Locate the cell with the specified text and output its [X, Y] center coordinate. 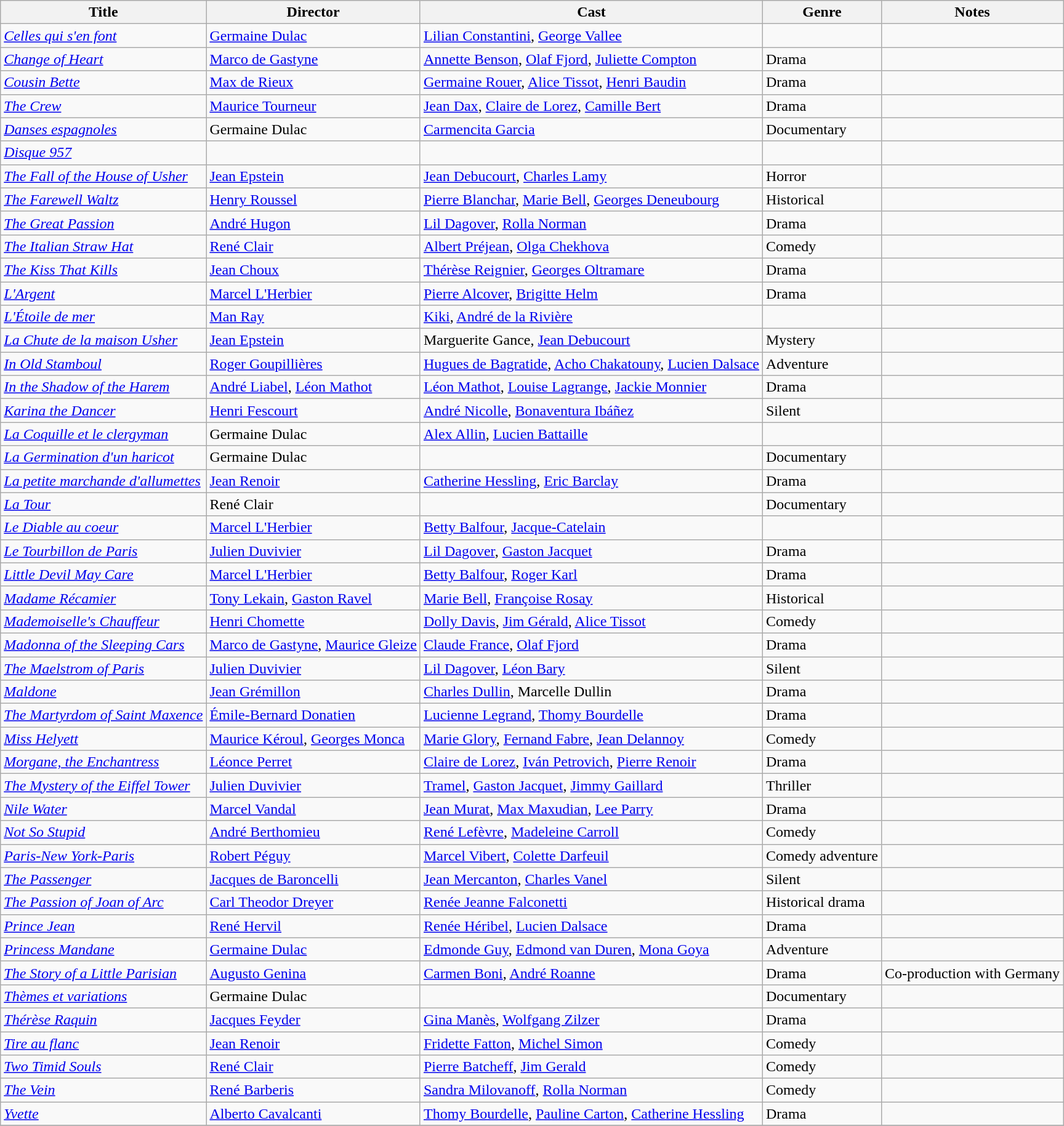
Thèmes et variations [103, 996]
Alex Allin, Lucien Battaille [591, 434]
Historical drama [821, 903]
Celles qui s'en font [103, 36]
Jacques Feyder [313, 1019]
Nile Water [103, 809]
Maurice Tourneur [313, 106]
La Germination d'un haricot [103, 457]
René Lefèvre, Madeleine Carroll [591, 832]
In the Shadow of the Harem [103, 387]
Augusto Genina [313, 973]
Jean Dax, Claire de Lorez, Camille Bert [591, 106]
The Farewell Waltz [103, 199]
Co-production with Germany [972, 973]
Title [103, 12]
Change of Heart [103, 59]
Marie Bell, Françoise Rosay [591, 598]
In Old Stamboul [103, 364]
Morgane, the Enchantress [103, 762]
Lil Dagover, Gaston Jacquet [591, 551]
Alberto Cavalcanti [313, 1114]
La Coquille et le clergyman [103, 434]
The Fall of the House of Usher [103, 176]
Pierre Batcheff, Jim Gerald [591, 1067]
Thérèse Reignier, Georges Oltramare [591, 270]
Comedy adventure [821, 856]
Karina the Dancer [103, 411]
Pierre Blanchar, Marie Bell, Georges Deneubourg [591, 199]
Danses espagnoles [103, 129]
L'Argent [103, 294]
Two Timid Souls [103, 1067]
Cousin Bette [103, 82]
Jean Debucourt, Charles Lamy [591, 176]
Jean Mercanton, Charles Vanel [591, 879]
Charles Dullin, Marcelle Dullin [591, 692]
Albert Préjean, Olga Chekhova [591, 246]
Marguerite Gance, Jean Debucourt [591, 340]
Thriller [821, 786]
Miss Helyett [103, 739]
Fridette Fatton, Michel Simon [591, 1044]
Betty Balfour, Jacque-Catelain [591, 528]
Man Ray [313, 317]
Betty Balfour, Roger Karl [591, 574]
La petite marchande d'allumettes [103, 481]
Hugues de Bagratide, Acho Chakatouny, Lucien Dalsace [591, 364]
André Nicolle, Bonaventura Ibáñez [591, 411]
Pierre Alcover, Brigitte Helm [591, 294]
The Passion of Joan of Arc [103, 903]
Notes [972, 12]
Le Diable au coeur [103, 528]
Disque 957 [103, 153]
Marcel Vibert, Colette Darfeuil [591, 856]
Mystery [821, 340]
Marco de Gastyne [313, 59]
The Crew [103, 106]
Marie Glory, Fernand Fabre, Jean Delannoy [591, 739]
Tire au flanc [103, 1044]
René Hervil [313, 926]
Tramel, Gaston Jacquet, Jimmy Gaillard [591, 786]
L'Étoile de mer [103, 317]
Germaine Rouer, Alice Tissot, Henri Baudin [591, 82]
Catherine Hessling, Eric Barclay [591, 481]
Kiki, André de la Rivière [591, 317]
Prince Jean [103, 926]
Gina Manès, Wolfgang Zilzer [591, 1019]
Jean Grémillon [313, 692]
Director [313, 12]
Claire de Lorez, Iván Petrovich, Pierre Renoir [591, 762]
The Kiss That Kills [103, 270]
Edmonde Guy, Edmond van Duren, Mona Goya [591, 949]
Jean Choux [313, 270]
Tony Lekain, Gaston Ravel [313, 598]
Maurice Kéroul, Georges Monca [313, 739]
André Berthomieu [313, 832]
Le Tourbillon de Paris [103, 551]
The Italian Straw Hat [103, 246]
Lil Dagover, Rolla Norman [591, 223]
Lilian Constantini, George Vallee [591, 36]
Horror [821, 176]
Lucienne Legrand, Thomy Bourdelle [591, 715]
Yvette [103, 1114]
Renée Héribel, Lucien Dalsace [591, 926]
La Chute de la maison Usher [103, 340]
Max de Rieux [313, 82]
Maldone [103, 692]
Not So Stupid [103, 832]
Roger Goupillières [313, 364]
Thérèse Raquin [103, 1019]
André Liabel, Léon Mathot [313, 387]
Cast [591, 12]
Léonce Perret [313, 762]
Carmen Boni, André Roanne [591, 973]
Renée Jeanne Falconetti [591, 903]
La Tour [103, 504]
Carmencita Garcia [591, 129]
Carl Theodor Dreyer [313, 903]
The Maelstrom of Paris [103, 668]
Marcel Vandal [313, 809]
Henry Roussel [313, 199]
Robert Péguy [313, 856]
Mademoiselle's Chauffeur [103, 621]
Genre [821, 12]
Paris-New York-Paris [103, 856]
Henri Fescourt [313, 411]
The Story of a Little Parisian [103, 973]
Madame Récamier [103, 598]
Henri Chomette [313, 621]
Princess Mandane [103, 949]
The Vein [103, 1090]
Thomy Bourdelle, Pauline Carton, Catherine Hessling [591, 1114]
Madonna of the Sleeping Cars [103, 645]
Annette Benson, Olaf Fjord, Juliette Compton [591, 59]
Lil Dagover, Léon Bary [591, 668]
Léon Mathot, Louise Lagrange, Jackie Monnier [591, 387]
The Mystery of the Eiffel Tower [103, 786]
The Passenger [103, 879]
Sandra Milovanoff, Rolla Norman [591, 1090]
André Hugon [313, 223]
Little Devil May Care [103, 574]
Claude France, Olaf Fjord [591, 645]
The Martyrdom of Saint Maxence [103, 715]
Jacques de Baroncelli [313, 879]
Marco de Gastyne, Maurice Gleize [313, 645]
Dolly Davis, Jim Gérald, Alice Tissot [591, 621]
Jean Murat, Max Maxudian, Lee Parry [591, 809]
René Barberis [313, 1090]
Émile-Bernard Donatien [313, 715]
The Great Passion [103, 223]
